Pinpoint the cell where the given text exists, returning its (X, Y) midpoint coordinate. 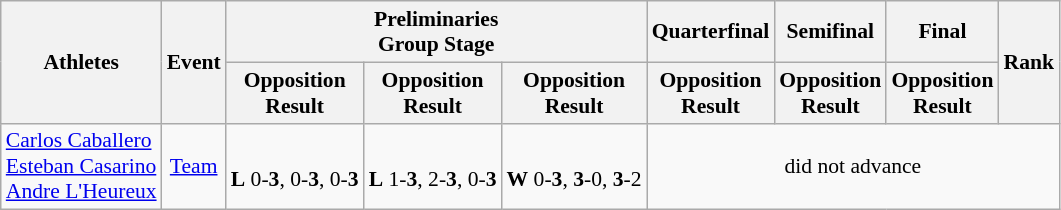
Team (194, 166)
PreliminariesGroup Stage (436, 32)
W 0-3, 3-0, 3-2 (574, 166)
did not advance (853, 166)
Carlos CaballeroEsteban CasarinoAndre L'Heureux (82, 166)
Rank (1028, 62)
Athletes (82, 62)
Quarterfinal (711, 32)
Event (194, 62)
Final (942, 32)
L 0-3, 0-3, 0-3 (295, 166)
L 1-3, 2-3, 0-3 (433, 166)
Semifinal (830, 32)
